For the text-containing cell, return its midpoint in [X, Y] coordinate format. 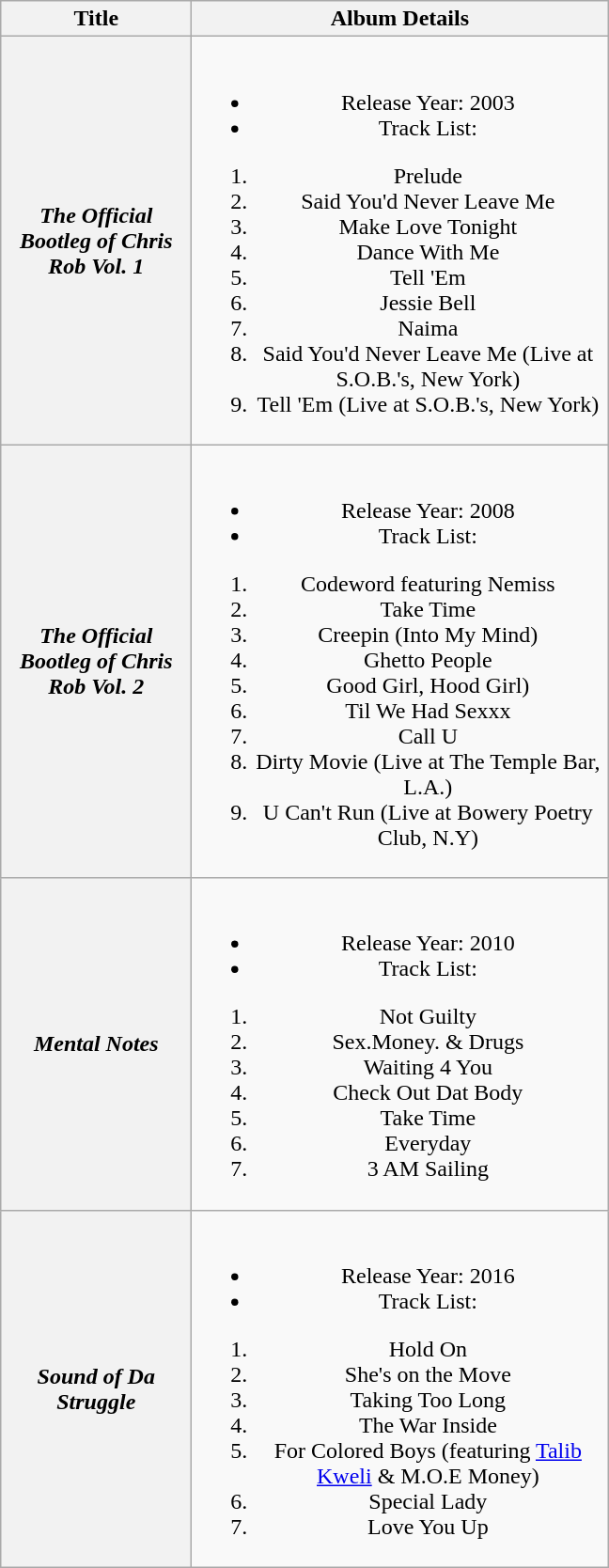
Sound of Da Struggle [96, 1388]
Album Details [400, 19]
Release Year: 2010Track List:Not GuiltySex.Money. & DrugsWaiting 4 YouCheck Out Dat BodyTake TimeEveryday3 AM Sailing [400, 1043]
Title [96, 19]
The Official Bootleg of Chris Rob Vol. 1 [96, 241]
Mental Notes [96, 1043]
The Official Bootleg of Chris Rob Vol. 2 [96, 662]
